From the cell containing the given text, extract its center point as (X, Y) coordinate. 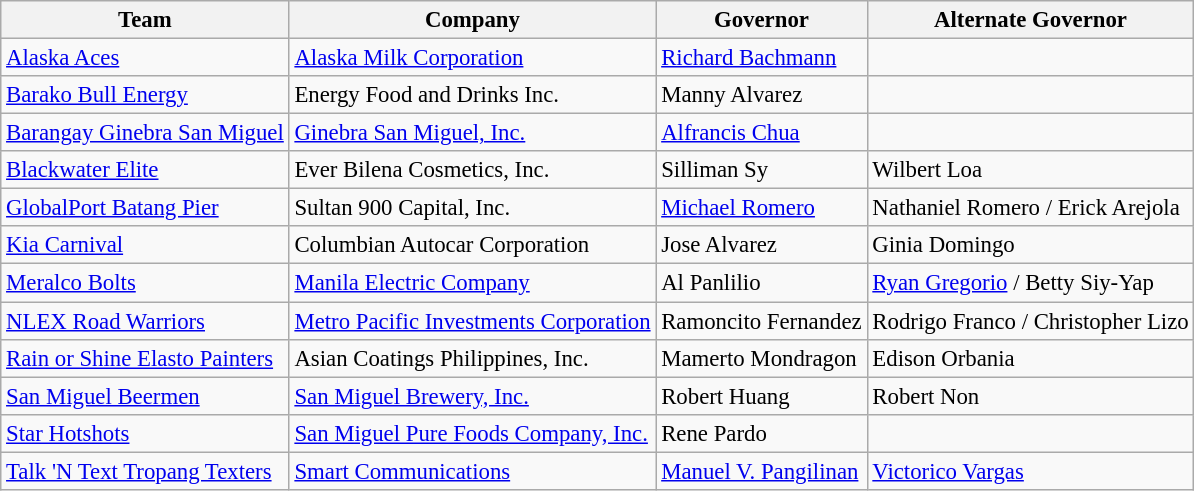
Alaska Milk Corporation (472, 58)
Richard Bachmann (762, 58)
Nathaniel Romero / Erick Arejola (1030, 208)
Metro Pacific Investments Corporation (472, 321)
Ginebra San Miguel, Inc. (472, 133)
Ginia Domingo (1030, 245)
Kia Carnival (145, 245)
Alfrancis Chua (762, 133)
Alaska Aces (145, 58)
Jose Alvarez (762, 245)
Ramoncito Fernandez (762, 321)
Columbian Autocar Corporation (472, 245)
Al Panlilio (762, 283)
Blackwater Elite (145, 170)
Robert Non (1030, 396)
Robert Huang (762, 396)
Ever Bilena Cosmetics, Inc. (472, 170)
Star Hotshots (145, 433)
Smart Communications (472, 471)
Sultan 900 Capital, Inc. (472, 208)
Company (472, 20)
Barangay Ginebra San Miguel (145, 133)
GlobalPort Batang Pier (145, 208)
Talk 'N Text Tropang Texters (145, 471)
Asian Coatings Philippines, Inc. (472, 358)
Team (145, 20)
Barako Bull Energy (145, 95)
Silliman Sy (762, 170)
Manuel V. Pangilinan (762, 471)
Rodrigo Franco / Christopher Lizo (1030, 321)
Manila Electric Company (472, 283)
NLEX Road Warriors (145, 321)
San Miguel Beermen (145, 396)
Wilbert Loa (1030, 170)
Edison Orbania (1030, 358)
Rain or Shine Elasto Painters (145, 358)
Mamerto Mondragon (762, 358)
Michael Romero (762, 208)
Energy Food and Drinks Inc. (472, 95)
Alternate Governor (1030, 20)
San Miguel Pure Foods Company, Inc. (472, 433)
Governor (762, 20)
Victorico Vargas (1030, 471)
Rene Pardo (762, 433)
San Miguel Brewery, Inc. (472, 396)
Manny Alvarez (762, 95)
Ryan Gregorio / Betty Siy-Yap (1030, 283)
Meralco Bolts (145, 283)
